Pinpoint the cell where the given text exists, returning its (X, Y) midpoint coordinate. 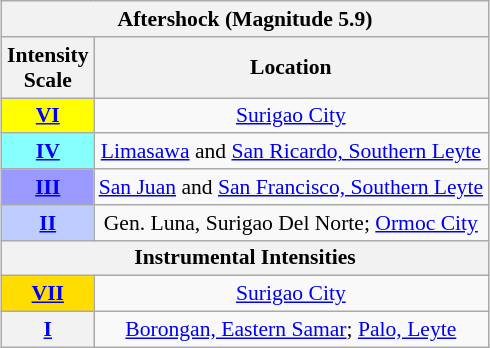
II (48, 223)
Limasawa and San Ricardo, Southern Leyte (291, 152)
VII (48, 294)
Aftershock (Magnitude 5.9) (245, 19)
IntensityScale (48, 68)
Location (291, 68)
I (48, 330)
VI (48, 116)
Instrumental Intensities (245, 258)
Borongan, Eastern Samar; Palo, Leyte (291, 330)
IV (48, 152)
San Juan and San Francisco, Southern Leyte (291, 187)
Gen. Luna, Surigao Del Norte; Ormoc City (291, 223)
III (48, 187)
